From the cell containing the given text, extract its center point as (x, y) coordinate. 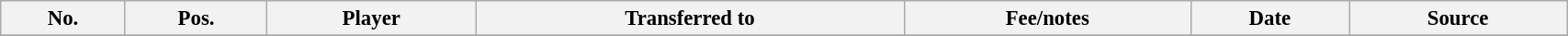
Transferred to (691, 18)
Pos. (197, 18)
No. (62, 18)
Player (371, 18)
Date (1269, 18)
Fee/notes (1047, 18)
Source (1459, 18)
